Identify which cell holds the provided text, then report its (x, y) central coordinate. 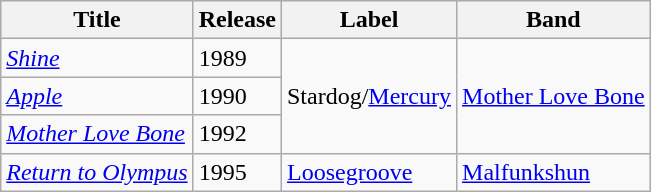
Band (554, 20)
1989 (237, 58)
Title (97, 20)
Loosegroove (368, 172)
1990 (237, 96)
Stardog/Mercury (368, 96)
Malfunkshun (554, 172)
Shine (97, 58)
Apple (97, 96)
1992 (237, 134)
Release (237, 20)
Label (368, 20)
Return to Olympus (97, 172)
1995 (237, 172)
